Pinpoint the cell where the given text exists, returning its [x, y] midpoint coordinate. 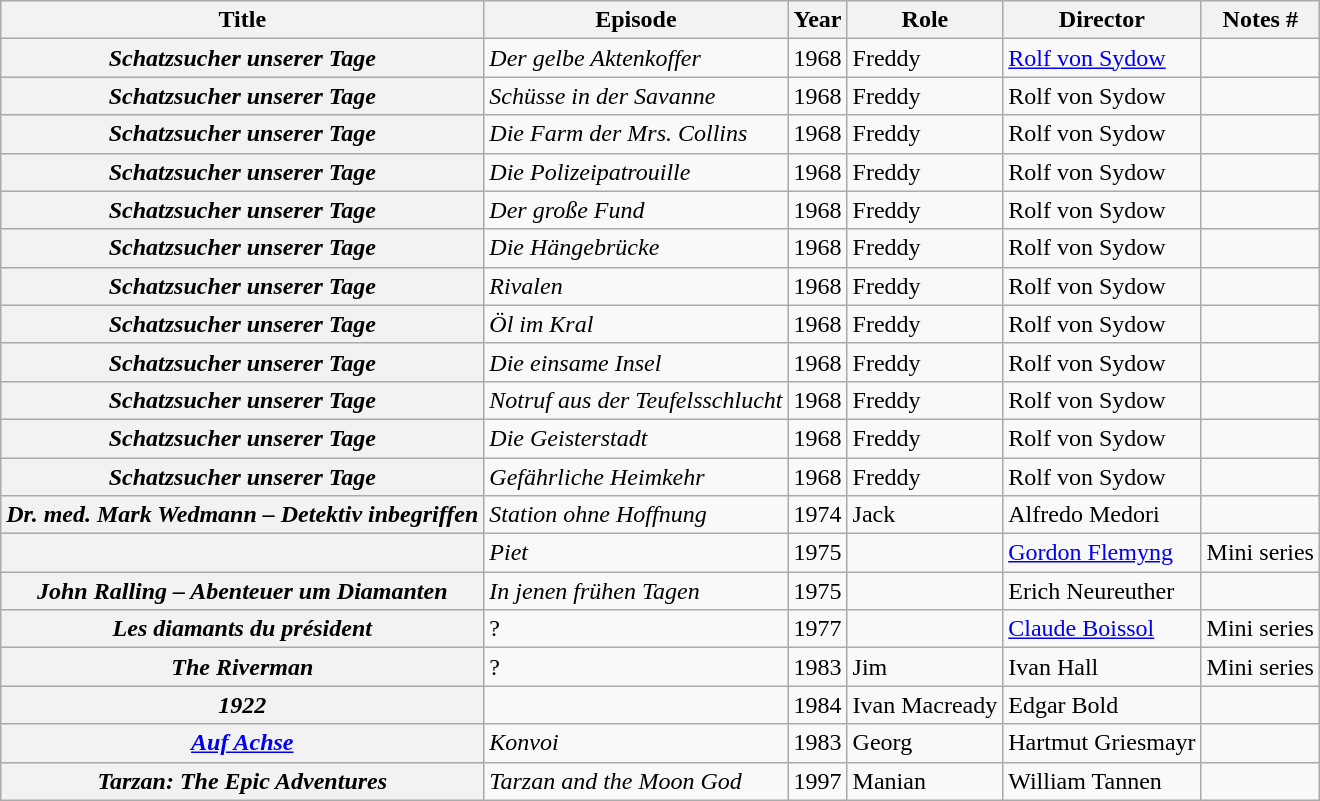
The Riverman [242, 667]
1974 [818, 515]
Georg [925, 743]
1977 [818, 629]
Les diamants du président [242, 629]
Tarzan: The Epic Adventures [242, 781]
Notruf aus der Teufelsschlucht [636, 400]
Hartmut Griesmayr [1102, 743]
Der große Fund [636, 210]
Episode [636, 20]
Konvoi [636, 743]
John Ralling – Abenteuer um Diamanten [242, 591]
Die Geisterstadt [636, 438]
Gordon Flemyng [1102, 553]
In jenen frühen Tagen [636, 591]
Schüsse in der Savanne [636, 96]
William Tannen [1102, 781]
Rivalen [636, 286]
Jack [925, 515]
Dr. med. Mark Wedmann – Detektiv inbegriffen [242, 515]
Year [818, 20]
Role [925, 20]
Die Polizeipatrouille [636, 172]
Tarzan and the Moon God [636, 781]
Claude Boissol [1102, 629]
Director [1102, 20]
Die Hängebrücke [636, 248]
Ivan Hall [1102, 667]
1984 [818, 705]
Manian [925, 781]
Station ohne Hoffnung [636, 515]
Der gelbe Aktenkoffer [636, 58]
Die einsame Insel [636, 362]
Erich Neureuther [1102, 591]
Piet [636, 553]
Ivan Macready [925, 705]
Öl im Kral [636, 324]
Die Farm der Mrs. Collins [636, 134]
Title [242, 20]
Jim [925, 667]
Gefährliche Heimkehr [636, 477]
Auf Achse [242, 743]
Edgar Bold [1102, 705]
Alfredo Medori [1102, 515]
1997 [818, 781]
Notes # [1260, 20]
1922 [242, 705]
